Search for the cell housing the specified text and yield its (X, Y) center coordinate. 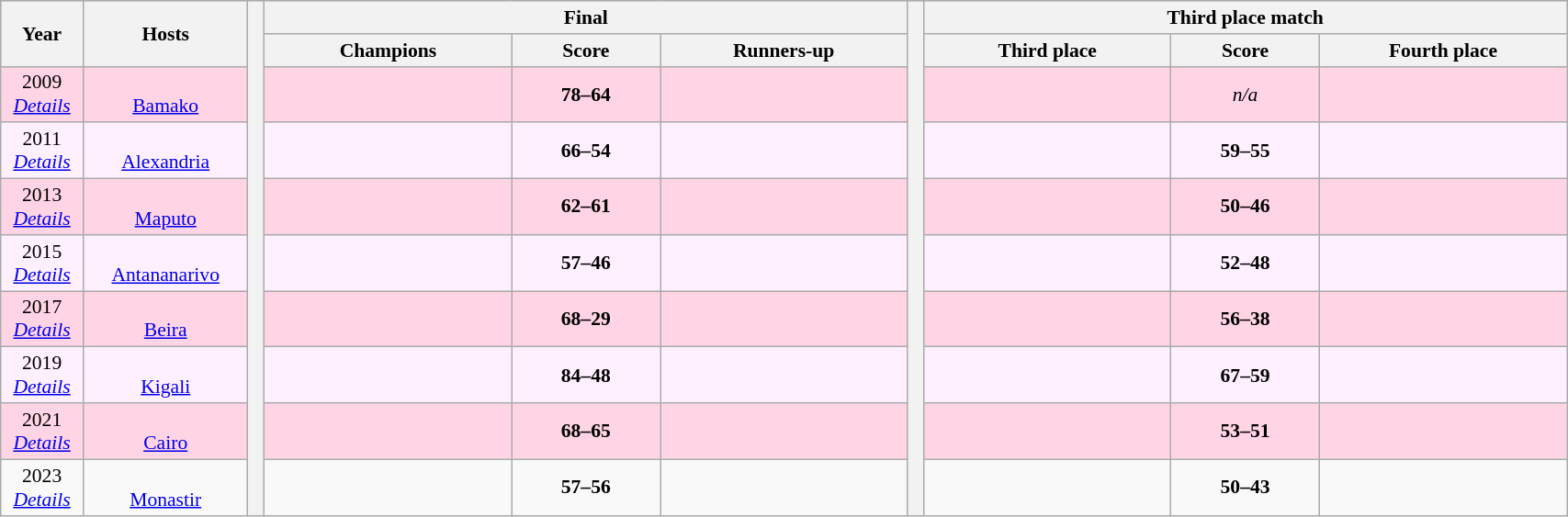
Hosts (165, 33)
Cairo (165, 432)
53–51 (1246, 432)
59–55 (1246, 151)
67–59 (1246, 375)
66–54 (586, 151)
56–38 (1246, 320)
Final (586, 17)
2011 Details (42, 151)
Runners-up (784, 51)
57–56 (586, 487)
68–65 (586, 432)
2021 Details (42, 432)
Alexandria (165, 151)
Champions (388, 51)
Antananarivo (165, 263)
2017 Details (42, 320)
2019 Details (42, 375)
78–64 (586, 94)
2015 Details (42, 263)
Third place match (1246, 17)
84–48 (586, 375)
62–61 (586, 208)
52–48 (1246, 263)
Maputo (165, 208)
Kigali (165, 375)
50–43 (1246, 487)
2009 Details (42, 94)
n/a (1246, 94)
2023 Details (42, 487)
Monastir (165, 487)
Year (42, 33)
2013 Details (42, 208)
Third place (1047, 51)
50–46 (1246, 208)
68–29 (586, 320)
Fourth place (1442, 51)
57–46 (586, 263)
Beira (165, 320)
Bamako (165, 94)
